Extract the [x, y] coordinate from the center of the cell holding the provided text.  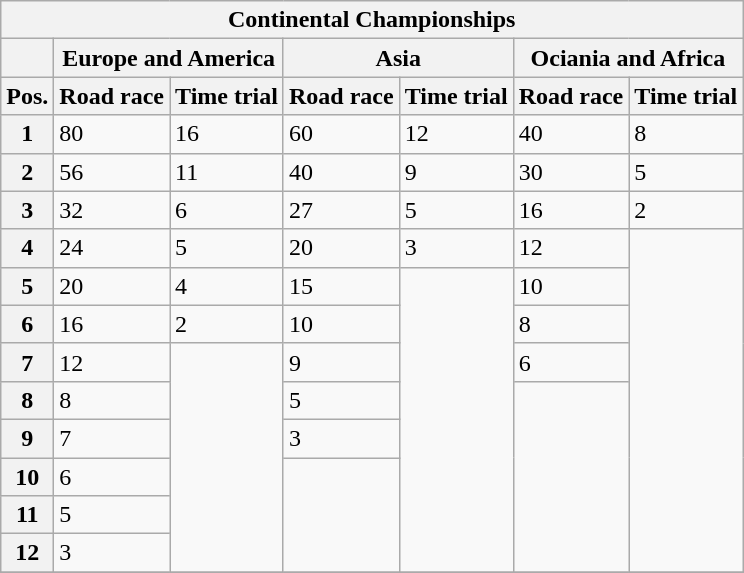
Pos. [28, 96]
27 [341, 210]
Europe and America [169, 58]
24 [112, 248]
32 [112, 210]
Continental Championships [372, 20]
15 [341, 286]
Ociania and Africa [628, 58]
30 [571, 172]
60 [341, 134]
1 [28, 134]
Asia [398, 58]
56 [112, 172]
80 [112, 134]
